Locate the cell with the specified text and output its [X, Y] center coordinate. 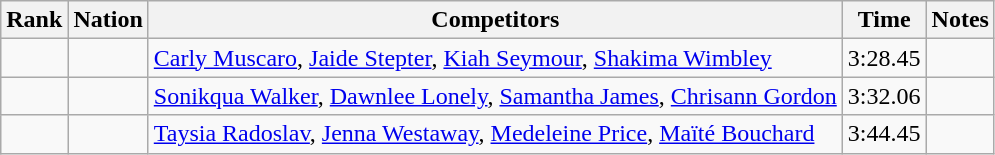
Sonikqua Walker, Dawnlee Lonely, Samantha James, Chrisann Gordon [495, 96]
Competitors [495, 20]
3:32.06 [884, 96]
Carly Muscaro, Jaide Stepter, Kiah Seymour, Shakima Wimbley [495, 58]
Taysia Radoslav, Jenna Westaway, Medeleine Price, Maïté Bouchard [495, 134]
Time [884, 20]
3:44.45 [884, 134]
Notes [960, 20]
3:28.45 [884, 58]
Rank [34, 20]
Nation [108, 20]
